Detect which cell encompasses the target text, then output its [x, y] center coordinate. 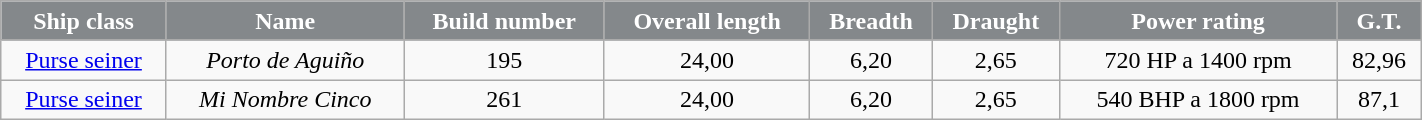
Build number [504, 20]
Draught [996, 20]
720 HP a 1400 rpm [1198, 60]
Breadth [872, 20]
Overall length [706, 20]
540 BHP a 1800 rpm [1198, 100]
Mi Nombre Cinco [285, 100]
Power rating [1198, 20]
Name [285, 20]
G.T. [1379, 20]
Ship class [84, 20]
195 [504, 60]
261 [504, 100]
Porto de Aguiño [285, 60]
82,96 [1379, 60]
87,1 [1379, 100]
